Find where the given text appears and provide that cell's center as (X, Y) coordinate. 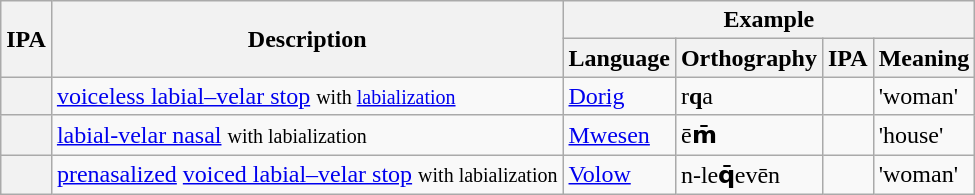
Volow (619, 174)
Language (619, 58)
Meaning (924, 58)
ēm̄ (748, 135)
Mwesen (619, 135)
labial-velar nasal with labialization (307, 135)
rqa (748, 96)
Orthography (748, 58)
n-leq̄evēn (748, 174)
Dorig (619, 96)
prenasalized voiced labial–velar stop with labialization (307, 174)
Description (307, 39)
'house' (924, 135)
voiceless labial–velar stop with labialization (307, 96)
Example (769, 20)
